Identify which cell holds the provided text, then report its [x, y] central coordinate. 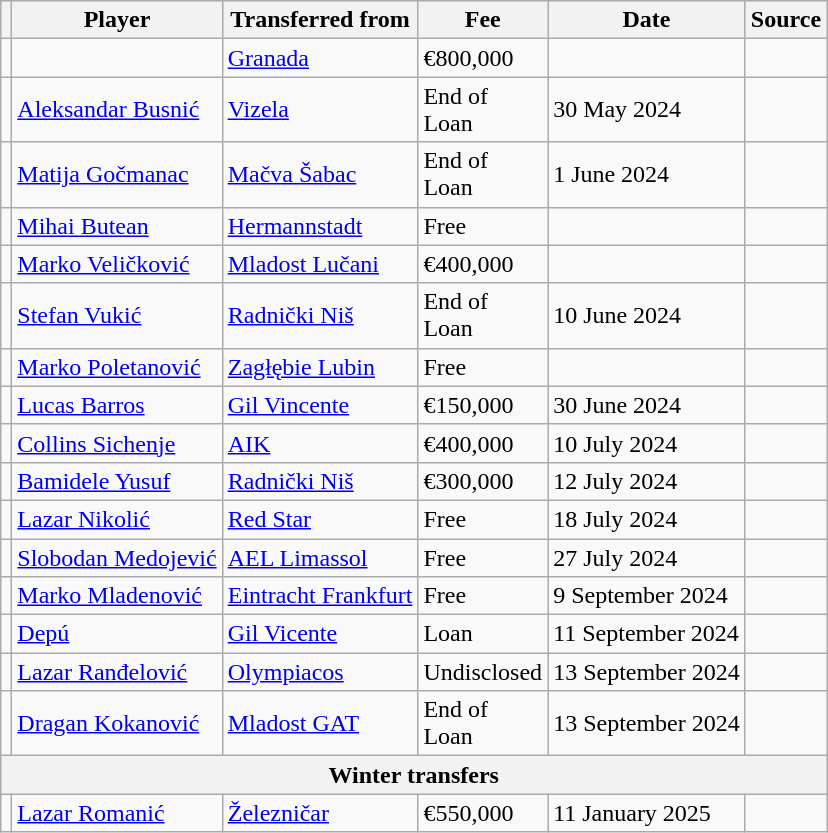
AEL Limassol [320, 557]
Red Star [320, 519]
27 July 2024 [647, 557]
30 May 2024 [647, 110]
11 September 2024 [647, 634]
Marko Poletanović [117, 367]
Lucas Barros [117, 405]
Lazar Nikolić [117, 519]
11 January 2025 [647, 813]
Eintracht Frankfurt [320, 596]
€150,000 [483, 405]
30 June 2024 [647, 405]
Date [647, 20]
Gil Vicente [320, 634]
Dragan Kokanović [117, 724]
Loan [483, 634]
Železničar [320, 813]
€800,000 [483, 58]
Matija Gočmanac [117, 174]
Mladost GAT [320, 724]
Granada [320, 58]
Source [786, 20]
Bamidele Yusuf [117, 481]
Undisclosed [483, 672]
Player [117, 20]
18 July 2024 [647, 519]
Marko Mladenović [117, 596]
Lazar Ranđelović [117, 672]
10 June 2024 [647, 316]
Collins Sichenje [117, 443]
12 July 2024 [647, 481]
Mihai Butean [117, 226]
Aleksandar Busnić [117, 110]
€300,000 [483, 481]
Vizela [320, 110]
AIK [320, 443]
Olympiacos [320, 672]
Gil Vincente [320, 405]
Lazar Romanić [117, 813]
9 September 2024 [647, 596]
Stefan Vukić [117, 316]
Mačva Šabac [320, 174]
Slobodan Medojević [117, 557]
Marko Veličković [117, 264]
Transferred from [320, 20]
1 June 2024 [647, 174]
€550,000 [483, 813]
Depú [117, 634]
Fee [483, 20]
Hermannstadt [320, 226]
10 July 2024 [647, 443]
Zagłębie Lubin [320, 367]
Winter transfers [414, 775]
Mladost Lučani [320, 264]
